For the text-containing cell, return its midpoint in [X, Y] coordinate format. 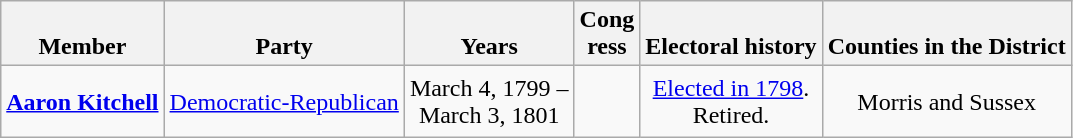
Democratic-Republican [284, 102]
Morris and Sussex [946, 102]
Member [82, 34]
Elected in 1798.Retired. [731, 102]
Counties in the District [946, 34]
Years [489, 34]
Party [284, 34]
Aaron Kitchell [82, 102]
Electoral history [731, 34]
Congress [607, 34]
March 4, 1799 –March 3, 1801 [489, 102]
